Locate the cell with the specified text and output its (X, Y) center coordinate. 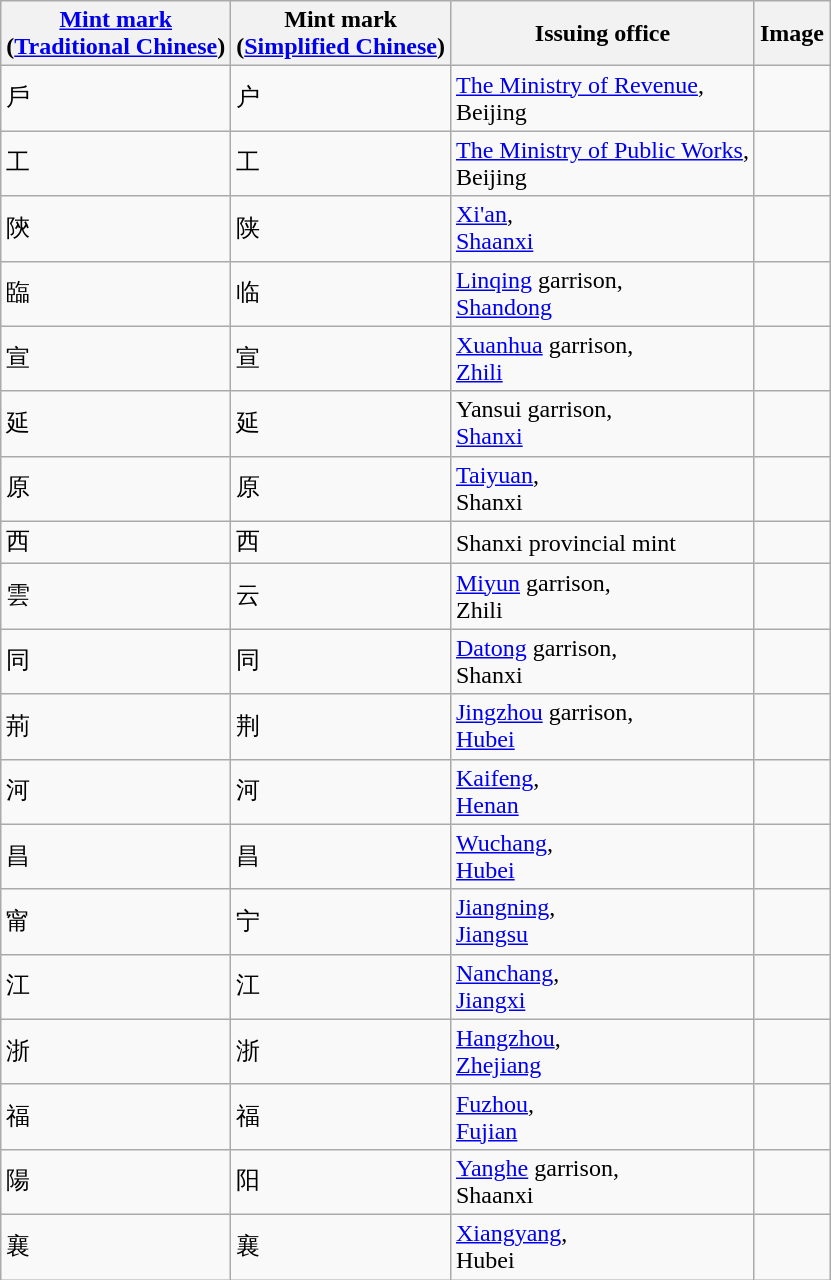
Xi'an,Shaanxi (602, 228)
戶 (116, 98)
Jingzhou garrison,Hubei (602, 726)
Issuing office (602, 34)
Nanchang,Jiangxi (602, 986)
Mint mark(Traditional Chinese) (116, 34)
宁 (341, 922)
Datong garrison,Shanxi (602, 662)
Yanghe garrison,Shaanxi (602, 1182)
Wuchang,Hubei (602, 856)
陽 (116, 1182)
Jiangning,Jiangsu (602, 922)
Fuzhou,Fujian (602, 1116)
荆 (341, 726)
Mint mark(Simplified Chinese) (341, 34)
The Ministry of Public Works,Beijing (602, 164)
雲 (116, 596)
臨 (116, 294)
阳 (341, 1182)
Taiyuan,Shanxi (602, 488)
Miyun garrison,Zhili (602, 596)
临 (341, 294)
The Ministry of Revenue,Beijing (602, 98)
陝 (116, 228)
Xiangyang,Hubei (602, 1246)
荊 (116, 726)
Hangzhou,Zhejiang (602, 1052)
Yansui garrison,Shanxi (602, 424)
陕 (341, 228)
Shanxi provincial mint (602, 542)
户 (341, 98)
Kaifeng,Henan (602, 792)
甯 (116, 922)
Xuanhua garrison,Zhili (602, 358)
Image (792, 34)
Linqing garrison,Shandong (602, 294)
云 (341, 596)
